For the text-containing cell, return its midpoint in [X, Y] coordinate format. 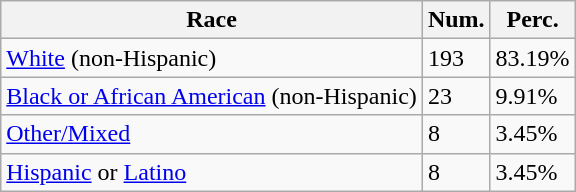
23 [456, 96]
Perc. [532, 20]
9.91% [532, 96]
Race [212, 20]
Num. [456, 20]
Black or African American (non-Hispanic) [212, 96]
Hispanic or Latino [212, 172]
White (non-Hispanic) [212, 58]
Other/Mixed [212, 134]
193 [456, 58]
83.19% [532, 58]
